Output the (x, y) coordinate of the center of the cell containing the given text.  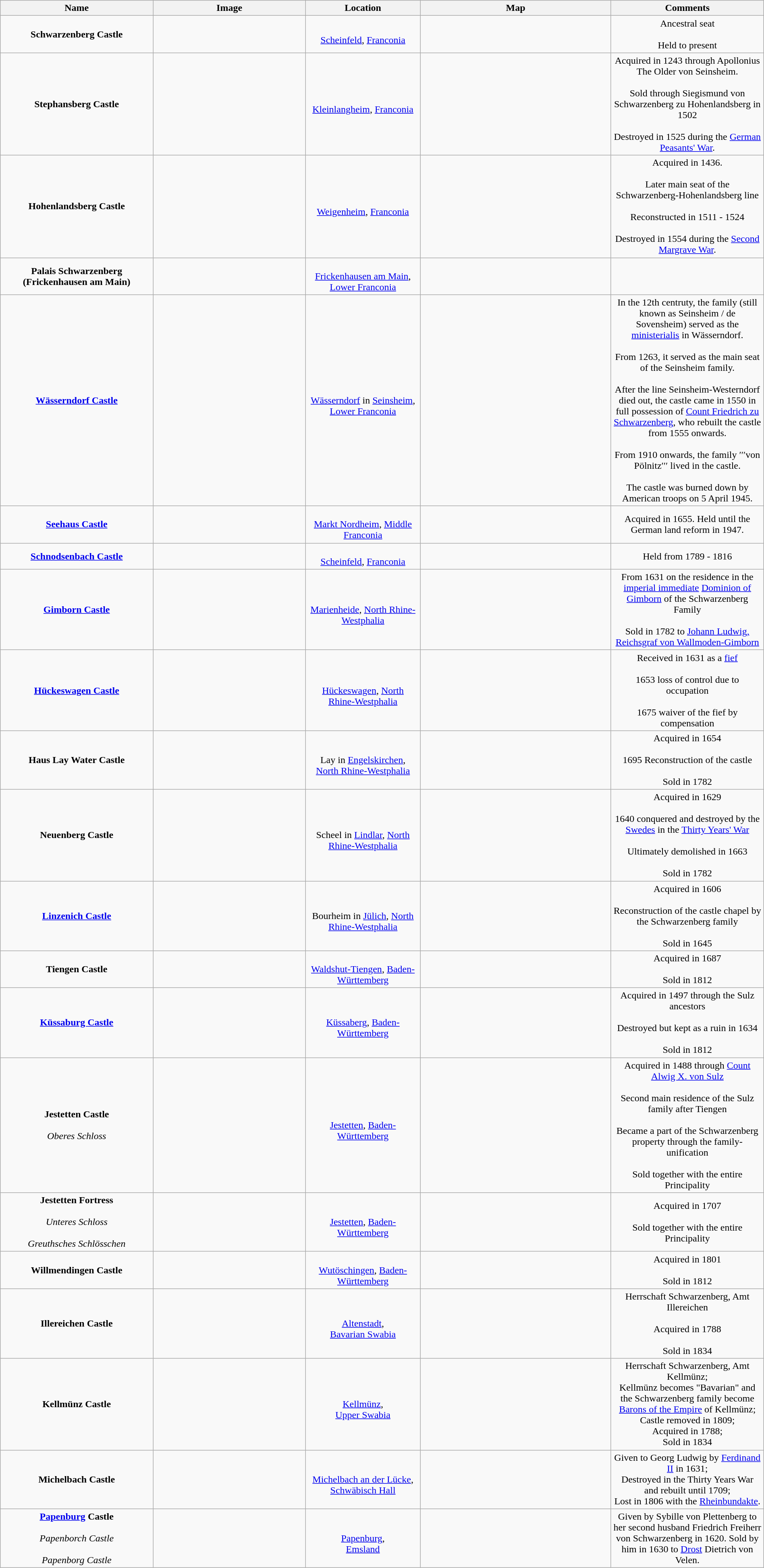
Image (230, 8)
Jestetten FortressUnteres SchlossGreuthsches Schlösschen (77, 1222)
Kellmünz Castle (77, 1404)
Acquired in 16291640 conquered and destroyed by the Swedes in the Thirty Years' WarUltimately demolished in 1663Sold in 1782 (687, 835)
Acquired in 1497 through the Sulz ancestorsDestroyed but kept as a ruin in 1634Sold in 1812 (687, 1023)
Illereichen Castle (77, 1324)
Weigenheim, Franconia (363, 206)
Marienheide, North Rhine-Westphalia (363, 609)
Michelbach Castle (77, 1479)
Map (516, 8)
Küssaberg, Baden-Württemberg (363, 1023)
Comments (687, 8)
Location (363, 8)
Acquired in 16541695 Reconstruction of the castleSold in 1782 (687, 760)
Seehaus Castle (77, 524)
Markt Nordheim, Middle Franconia (363, 524)
Kellmünz,Upper Swabia (363, 1404)
Hückeswagen, North Rhine-Westphalia (363, 690)
Held from 1789 - 1816 (687, 556)
Wutöschingen, Baden-Württemberg (363, 1270)
Hohenlandsberg Castle (77, 206)
Papenburg,Emsland (363, 1538)
Gimborn Castle (77, 609)
Altenstadt,Bavarian Swabia (363, 1324)
Hückeswagen Castle (77, 690)
Wässerndorf in Seinsheim, Lower Franconia (363, 400)
Michelbach an der Lücke,Schwäbisch Hall (363, 1479)
Waldshut-Tiengen, Baden-Württemberg (363, 969)
Scheel in Lindlar, North Rhine-Westphalia (363, 835)
Schwarzenberg Castle (77, 34)
Acquired in 1801Sold in 1812 (687, 1270)
Acquired in 1655. Held until the German land reform in 1947. (687, 524)
Name (77, 8)
Palais Schwarzenberg (Frickenhausen am Main) (77, 276)
Bourheim in Jülich, North Rhine-Westphalia (363, 916)
Ancestral seatHeld to present (687, 34)
Received in 1631 as a fief1653 loss of control due to occupation1675 waiver of the fief by compensation (687, 690)
Acquired in 1687Sold in 1812 (687, 969)
Haus Lay Water Castle (77, 760)
Lay in Engelskirchen, North Rhine-Westphalia (363, 760)
Tiengen Castle (77, 969)
Kleinlangheim, Franconia (363, 104)
Acquired in 1606Reconstruction of the castle chapel by the Schwarzenberg familySold in 1645 (687, 916)
Herrschaft Schwarzenberg, Amt IllereichenAcquired in 1788Sold in 1834 (687, 1324)
Wässerndorf Castle (77, 400)
Linzenich Castle (77, 916)
Schnodsenbach Castle (77, 556)
Given to Georg Ludwig by Ferdinand II in 1631;Destroyed in the Thirty Years War and rebuilt until 1709;Lost in 1806 with the Rheinbundakte. (687, 1479)
Jestetten CastleOberes Schloss (77, 1125)
Stephansberg Castle (77, 104)
Neuenberg Castle (77, 835)
Willmendingen Castle (77, 1270)
Papenburg CastlePapenborch CastlePapenborg Castle (77, 1538)
Küssaburg Castle (77, 1023)
Given by Sybille von Plettenberg to her second husband Friedrich Freiherr von Schwarzenberg in 1620. Sold by him in 1630 to Drost Dietrich von Velen. (687, 1538)
Frickenhausen am Main, Lower Franconia (363, 276)
Acquired in 1707Sold together with the entire Principality (687, 1222)
